Search for the cell housing the specified text and yield its (x, y) center coordinate. 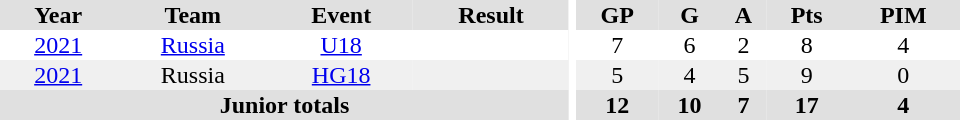
U18 (341, 45)
10 (690, 105)
PIM (904, 15)
9 (807, 75)
A (743, 15)
6 (690, 45)
GP (618, 15)
Event (341, 15)
Pts (807, 15)
Year (58, 15)
Team (192, 15)
Junior totals (284, 105)
12 (618, 105)
0 (904, 75)
G (690, 15)
HG18 (341, 75)
Result (491, 15)
8 (807, 45)
17 (807, 105)
2 (743, 45)
